Search for the cell housing the specified text and yield its [x, y] center coordinate. 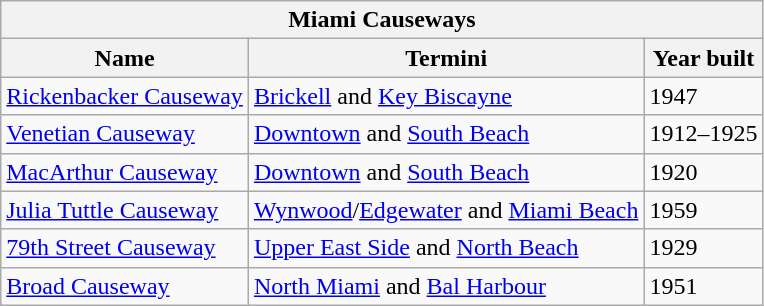
Venetian Causeway [125, 134]
1947 [704, 96]
Julia Tuttle Causeway [125, 210]
Wynwood/Edgewater and Miami Beach [446, 210]
1951 [704, 286]
79th Street Causeway [125, 248]
Miami Causeways [382, 20]
1929 [704, 248]
MacArthur Causeway [125, 172]
Name [125, 58]
Brickell and Key Biscayne [446, 96]
Rickenbacker Causeway [125, 96]
1920 [704, 172]
Upper East Side and North Beach [446, 248]
Broad Causeway [125, 286]
North Miami and Bal Harbour [446, 286]
Year built [704, 58]
1959 [704, 210]
1912–1925 [704, 134]
Termini [446, 58]
